Extract the [X, Y] coordinate from the center of the cell holding the provided text.  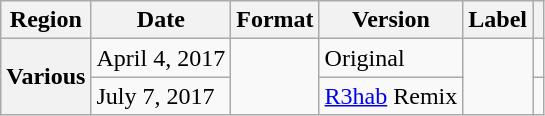
R3hab Remix [391, 96]
Label [498, 20]
April 4, 2017 [161, 58]
Date [161, 20]
Format [275, 20]
Original [391, 58]
Version [391, 20]
July 7, 2017 [161, 96]
Region [46, 20]
Various [46, 77]
